Output the (X, Y) coordinate of the center of the cell containing the given text.  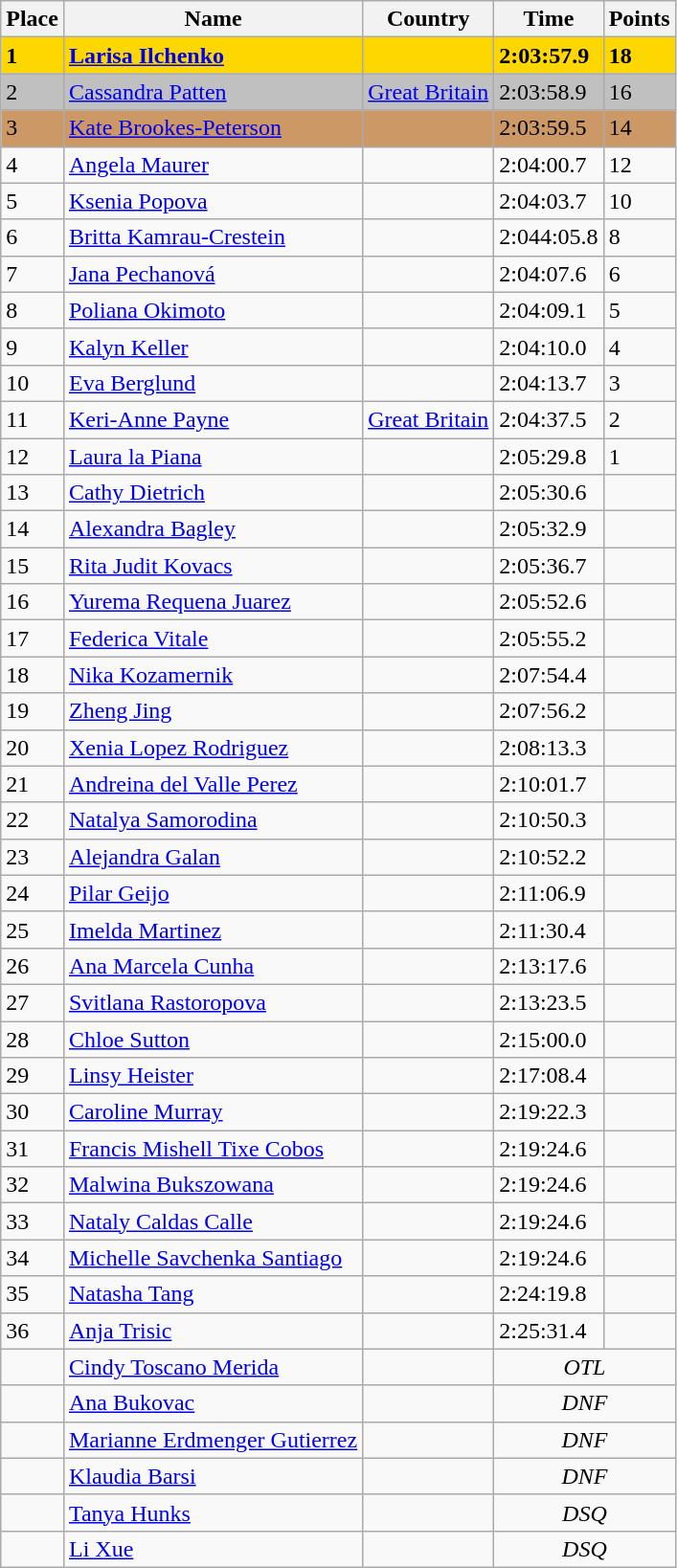
2:11:30.4 (549, 930)
Britta Kamrau-Crestein (213, 237)
32 (33, 1185)
Cathy Dietrich (213, 493)
22 (33, 820)
2:05:36.7 (549, 566)
Natasha Tang (213, 1294)
2:25:31.4 (549, 1331)
Klaudia Barsi (213, 1476)
Natalya Samorodina (213, 820)
2:03:58.9 (549, 92)
Michelle Savchenka Santiago (213, 1258)
Poliana Okimoto (213, 310)
2:04:10.0 (549, 347)
Andreina del Valle Perez (213, 784)
Cindy Toscano Merida (213, 1367)
20 (33, 748)
2:04:07.6 (549, 274)
34 (33, 1258)
2:10:01.7 (549, 784)
2:03:59.5 (549, 128)
Place (33, 19)
Imelda Martinez (213, 930)
2:04:03.7 (549, 201)
2:05:52.6 (549, 602)
Kate Brookes-Peterson (213, 128)
Xenia Lopez Rodriguez (213, 748)
Nataly Caldas Calle (213, 1221)
Points (640, 19)
2:11:06.9 (549, 893)
2:08:13.3 (549, 748)
Francis Mishell Tixe Cobos (213, 1149)
Time (549, 19)
Ana Bukovac (213, 1403)
Laura la Piana (213, 457)
2:17:08.4 (549, 1076)
Marianne Erdmenger Gutierrez (213, 1440)
29 (33, 1076)
2:07:56.2 (549, 711)
21 (33, 784)
Nika Kozamernik (213, 675)
9 (33, 347)
15 (33, 566)
2:04:00.7 (549, 165)
2:15:00.0 (549, 1039)
Pilar Geijo (213, 893)
2:04:13.7 (549, 383)
28 (33, 1039)
Ksenia Popova (213, 201)
2:05:29.8 (549, 457)
OTL (584, 1367)
2:10:52.2 (549, 857)
7 (33, 274)
Larisa Ilchenko (213, 56)
2:13:23.5 (549, 1002)
11 (33, 419)
19 (33, 711)
2:044:05.8 (549, 237)
Cassandra Patten (213, 92)
27 (33, 1002)
Linsy Heister (213, 1076)
Ana Marcela Cunha (213, 966)
2:13:17.6 (549, 966)
Country (429, 19)
31 (33, 1149)
Yurema Requena Juarez (213, 602)
2:05:32.9 (549, 529)
13 (33, 493)
Chloe Sutton (213, 1039)
Tanya Hunks (213, 1512)
2:05:30.6 (549, 493)
2:10:50.3 (549, 820)
Kalyn Keller (213, 347)
2:19:22.3 (549, 1112)
17 (33, 638)
Eva Berglund (213, 383)
24 (33, 893)
25 (33, 930)
23 (33, 857)
2:24:19.8 (549, 1294)
2:05:55.2 (549, 638)
Name (213, 19)
Federica Vitale (213, 638)
Svitlana Rastoropova (213, 1002)
Li Xue (213, 1549)
30 (33, 1112)
26 (33, 966)
36 (33, 1331)
Rita Judit Kovacs (213, 566)
Malwina Bukszowana (213, 1185)
Caroline Murray (213, 1112)
35 (33, 1294)
Zheng Jing (213, 711)
2:03:57.9 (549, 56)
Alexandra Bagley (213, 529)
Alejandra Galan (213, 857)
2:04:37.5 (549, 419)
2:07:54.4 (549, 675)
Jana Pechanová (213, 274)
2:04:09.1 (549, 310)
33 (33, 1221)
Anja Trisic (213, 1331)
Keri-Anne Payne (213, 419)
Angela Maurer (213, 165)
